Scan for the cell matching the given text and deliver its (x, y) coordinate at center. 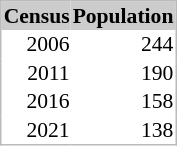
2006 (36, 44)
2016 (36, 101)
158 (124, 101)
244 (124, 44)
2011 (36, 72)
2021 (36, 130)
138 (124, 130)
Census (36, 16)
Population (124, 16)
190 (124, 72)
